Locate the cell with the specified text and output its (x, y) center coordinate. 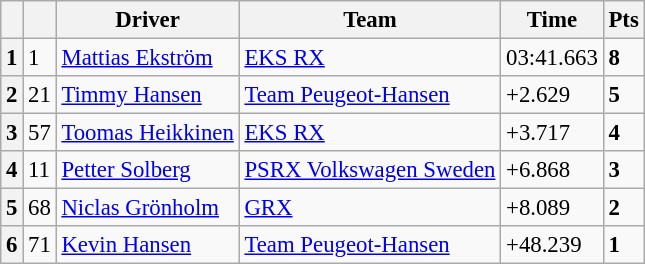
Timmy Hansen (148, 95)
71 (40, 245)
03:41.663 (552, 58)
Petter Solberg (148, 170)
21 (40, 95)
GRX (370, 208)
+48.239 (552, 245)
Time (552, 20)
Mattias Ekström (148, 58)
+3.717 (552, 133)
PSRX Volkswagen Sweden (370, 170)
Pts (624, 20)
57 (40, 133)
+8.089 (552, 208)
Toomas Heikkinen (148, 133)
68 (40, 208)
+6.868 (552, 170)
Niclas Grönholm (148, 208)
+2.629 (552, 95)
Driver (148, 20)
11 (40, 170)
Team (370, 20)
Kevin Hansen (148, 245)
8 (624, 58)
6 (12, 245)
